Search for the cell housing the specified text and yield its [X, Y] center coordinate. 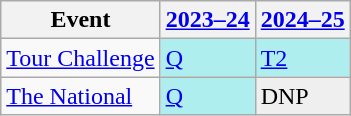
T2 [302, 58]
DNP [302, 96]
Event [80, 20]
The National [80, 96]
Tour Challenge [80, 58]
2024–25 [302, 20]
2023–24 [208, 20]
